Scan for the cell matching the given text and deliver its [X, Y] coordinate at center. 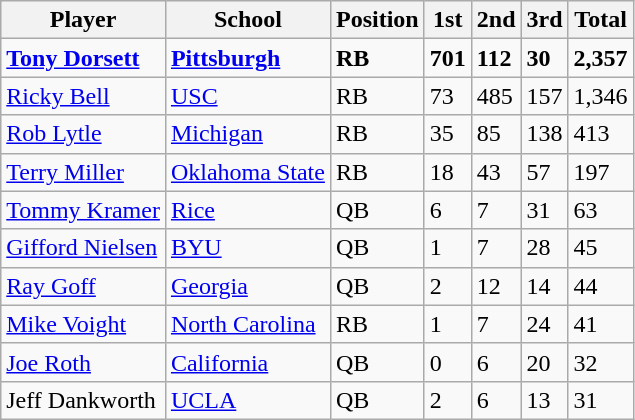
Tommy Kramer [84, 210]
California [248, 362]
112 [496, 58]
45 [600, 248]
Terry Miller [84, 172]
30 [544, 58]
Pittsburgh [248, 58]
413 [600, 134]
1st [448, 20]
2,357 [600, 58]
Ricky Bell [84, 96]
Rob Lytle [84, 134]
41 [600, 324]
28 [544, 248]
20 [544, 362]
Mike Voight [84, 324]
3rd [544, 20]
Rice [248, 210]
North Carolina [248, 324]
63 [600, 210]
Position [377, 20]
44 [600, 286]
USC [248, 96]
138 [544, 134]
School [248, 20]
Michigan [248, 134]
73 [448, 96]
32 [600, 362]
Tony Dorsett [84, 58]
Ray Goff [84, 286]
12 [496, 286]
197 [600, 172]
Jeff Dankworth [84, 400]
485 [496, 96]
1,346 [600, 96]
43 [496, 172]
18 [448, 172]
Joe Roth [84, 362]
BYU [248, 248]
2nd [496, 20]
24 [544, 324]
35 [448, 134]
Gifford Nielsen [84, 248]
13 [544, 400]
Player [84, 20]
701 [448, 58]
Oklahoma State [248, 172]
85 [496, 134]
Georgia [248, 286]
Total [600, 20]
14 [544, 286]
0 [448, 362]
UCLA [248, 400]
157 [544, 96]
57 [544, 172]
